Return [x, y] of the center of cell containing provided text 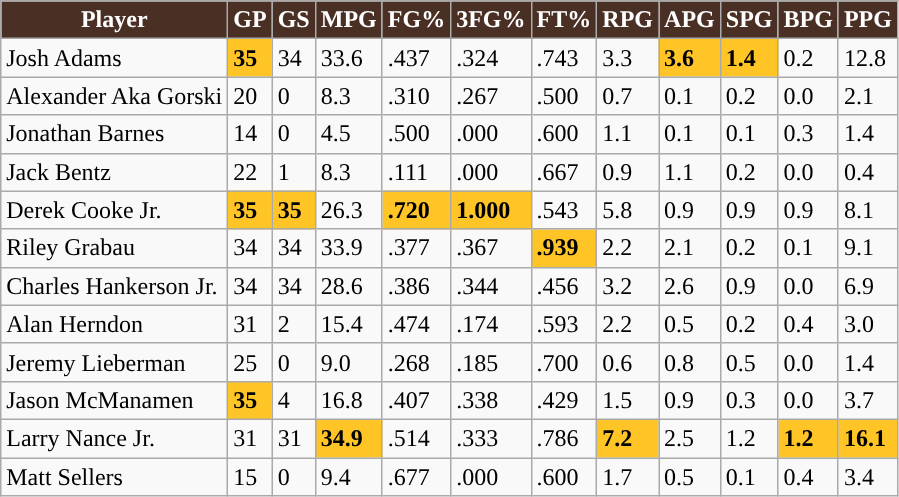
9.4 [348, 477]
.407 [416, 400]
PPG [868, 20]
3.4 [868, 477]
.185 [491, 362]
33.6 [348, 58]
FG% [416, 20]
.267 [491, 96]
Riley Grabau [114, 248]
34.9 [348, 438]
Jonathan Barnes [114, 134]
3.7 [868, 400]
9.1 [868, 248]
22 [250, 172]
26.3 [348, 210]
.677 [416, 477]
Player [114, 20]
GP [250, 20]
.700 [564, 362]
.743 [564, 58]
.474 [416, 324]
33.9 [348, 248]
.939 [564, 248]
RPG [628, 20]
Charles Hankerson Jr. [114, 286]
Alexander Aka Gorski [114, 96]
5.8 [628, 210]
.667 [564, 172]
2.6 [690, 286]
1.000 [491, 210]
BPG [808, 20]
15 [250, 477]
6.9 [868, 286]
16.8 [348, 400]
4 [294, 400]
1 [294, 172]
.720 [416, 210]
.333 [491, 438]
Alan Herndon [114, 324]
.786 [564, 438]
.593 [564, 324]
.111 [416, 172]
3.0 [868, 324]
16.1 [868, 438]
.386 [416, 286]
15.4 [348, 324]
.174 [491, 324]
0.7 [628, 96]
Jeremy Lieberman [114, 362]
1.5 [628, 400]
.429 [564, 400]
.344 [491, 286]
SPG [749, 20]
GS [294, 20]
0.8 [690, 362]
.324 [491, 58]
Derek Cooke Jr. [114, 210]
12.8 [868, 58]
4.5 [348, 134]
Jason McManamen [114, 400]
Matt Sellers [114, 477]
FT% [564, 20]
20 [250, 96]
14 [250, 134]
3FG% [491, 20]
28.6 [348, 286]
.310 [416, 96]
APG [690, 20]
1.7 [628, 477]
.268 [416, 362]
7.2 [628, 438]
8.1 [868, 210]
Larry Nance Jr. [114, 438]
9.0 [348, 362]
.456 [564, 286]
0.6 [628, 362]
.543 [564, 210]
.377 [416, 248]
.367 [491, 248]
MPG [348, 20]
25 [250, 362]
3.2 [628, 286]
.437 [416, 58]
3.6 [690, 58]
3.3 [628, 58]
Josh Adams [114, 58]
2 [294, 324]
.338 [491, 400]
.514 [416, 438]
Jack Bentz [114, 172]
2.5 [690, 438]
